Provide the (X, Y) coordinate of the cell's center where the given text is located.  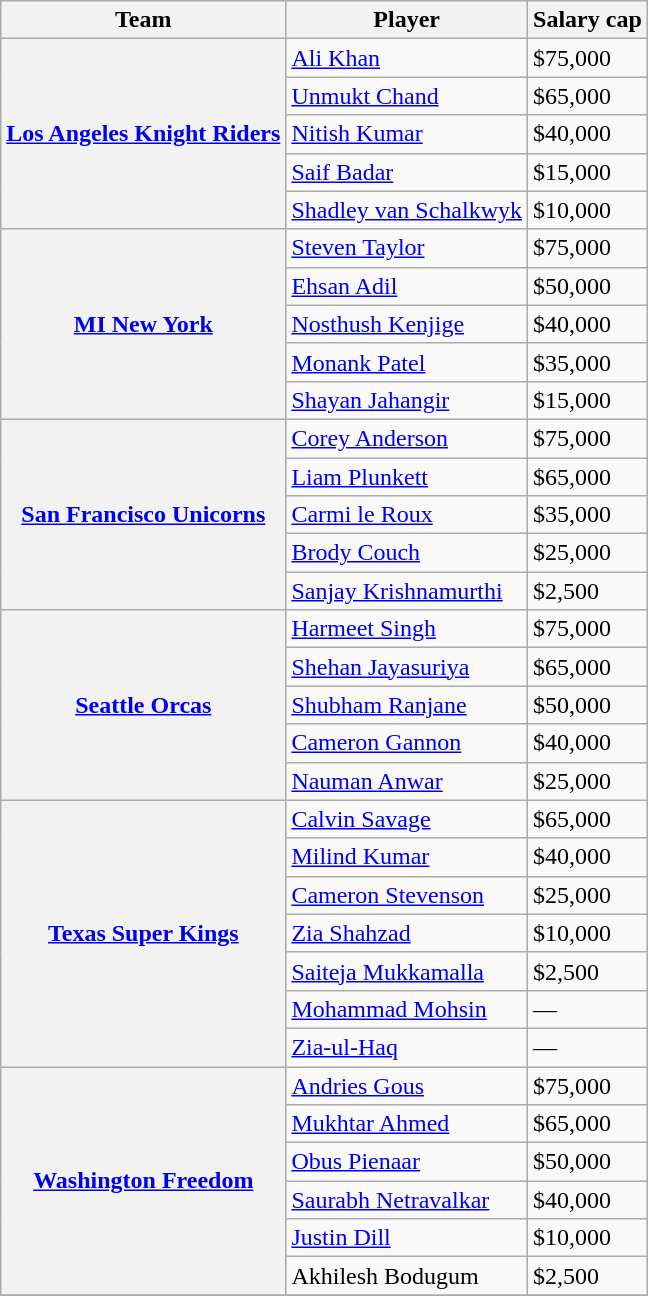
Zia Shahzad (407, 933)
Sanjay Krishnamurthi (407, 591)
Team (144, 20)
Obus Pienaar (407, 1162)
San Francisco Unicorns (144, 514)
Milind Kumar (407, 857)
Shayan Jahangir (407, 400)
Zia-ul-Haq (407, 1047)
Corey Anderson (407, 438)
Ehsan Adil (407, 286)
Cameron Gannon (407, 743)
Texas Super Kings (144, 933)
Justin Dill (407, 1238)
Liam Plunkett (407, 477)
Andries Gous (407, 1085)
Washington Freedom (144, 1180)
Mukhtar Ahmed (407, 1124)
Saiteja Mukkamalla (407, 971)
Carmi le Roux (407, 515)
Monank Patel (407, 362)
Mohammad Mohsin (407, 1009)
Cameron Stevenson (407, 895)
Unmukt Chand (407, 96)
Saif Badar (407, 172)
Calvin Savage (407, 819)
Brody Couch (407, 553)
Nauman Anwar (407, 781)
Los Angeles Knight Riders (144, 134)
Steven Taylor (407, 248)
Nitish Kumar (407, 134)
Salary cap (588, 20)
Harmeet Singh (407, 629)
Ali Khan (407, 58)
Shadley van Schalkwyk (407, 210)
Seattle Orcas (144, 705)
Player (407, 20)
Saurabh Netravalkar (407, 1200)
Shubham Ranjane (407, 705)
Shehan Jayasuriya (407, 667)
Nosthush Kenjige (407, 324)
Akhilesh Bodugum (407, 1276)
MI New York (144, 324)
